For the text-containing cell, return its midpoint in (x, y) coordinate format. 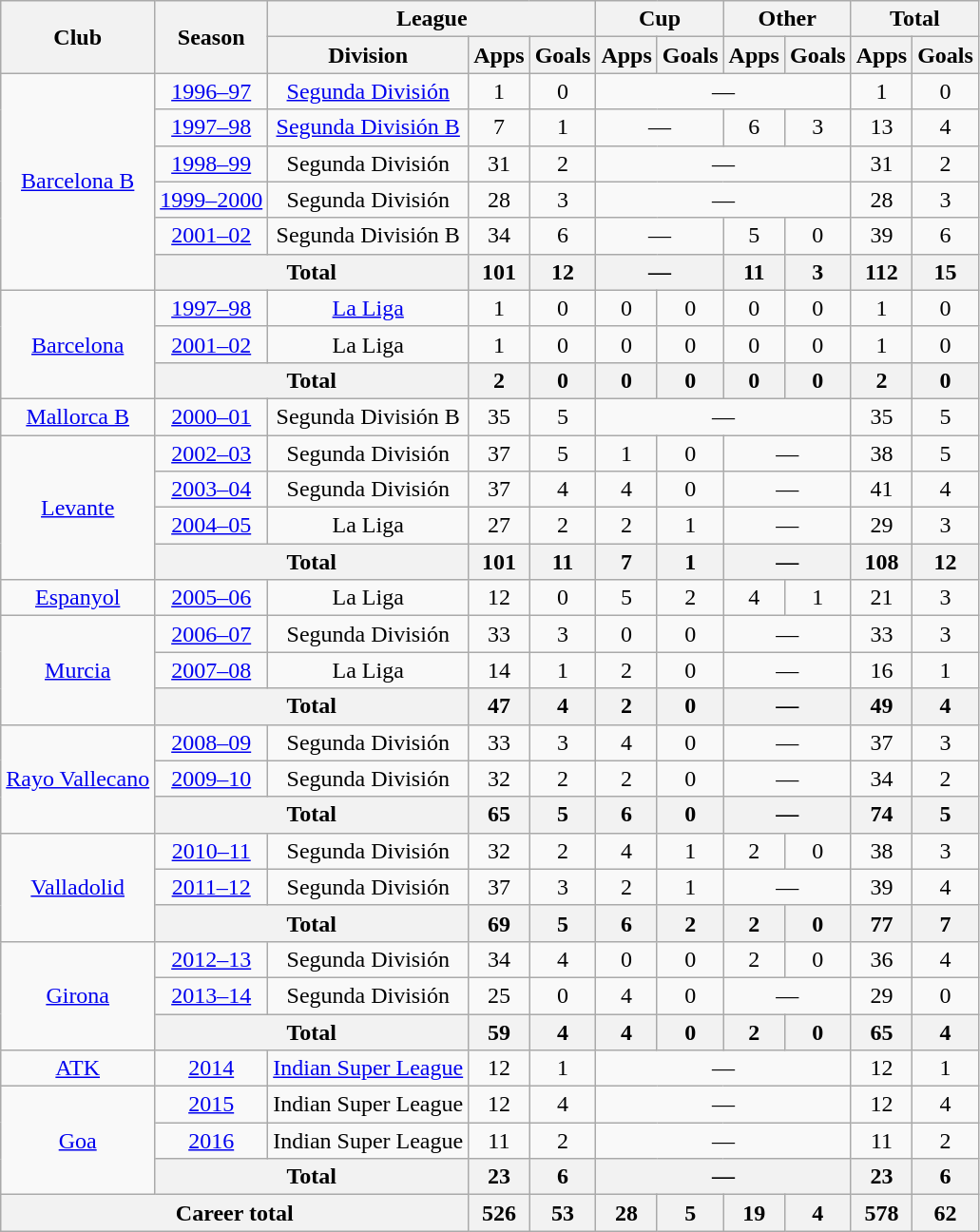
Division (369, 55)
74 (881, 815)
Career total (235, 1213)
League (432, 19)
Girona (78, 995)
13 (881, 127)
2007–08 (211, 670)
2010–11 (211, 851)
1999–2000 (211, 200)
41 (881, 490)
112 (881, 272)
Murcia (78, 670)
59 (499, 1031)
2014 (211, 1068)
Other (787, 19)
2016 (211, 1141)
Cup (660, 19)
2003–04 (211, 490)
2006–07 (211, 634)
16 (881, 670)
19 (754, 1213)
2009–10 (211, 779)
36 (881, 959)
25 (499, 995)
Season (211, 37)
2004–05 (211, 526)
2002–03 (211, 453)
1996–97 (211, 91)
27 (499, 526)
14 (499, 670)
Barcelona (78, 344)
ATK (78, 1068)
2005–06 (211, 598)
578 (881, 1213)
Club (78, 37)
69 (499, 923)
Barcelona B (78, 182)
2011–12 (211, 887)
Mallorca B (78, 416)
2008–09 (211, 742)
1998–99 (211, 164)
108 (881, 562)
Valladolid (78, 887)
49 (881, 706)
2000–01 (211, 416)
2012–13 (211, 959)
15 (946, 272)
47 (499, 706)
2013–14 (211, 995)
62 (946, 1213)
Levante (78, 508)
21 (881, 598)
53 (563, 1213)
Goa (78, 1141)
Espanyol (78, 598)
2015 (211, 1105)
Rayo Vallecano (78, 779)
526 (499, 1213)
77 (881, 923)
